Identify which cell holds the provided text, then report its [X, Y] central coordinate. 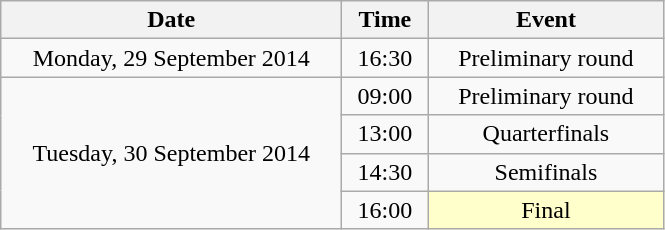
14:30 [385, 172]
16:30 [385, 58]
Tuesday, 30 September 2014 [172, 153]
16:00 [385, 210]
Monday, 29 September 2014 [172, 58]
Quarterfinals [546, 134]
13:00 [385, 134]
Event [546, 20]
09:00 [385, 96]
Final [546, 210]
Semifinals [546, 172]
Date [172, 20]
Time [385, 20]
